For the text-containing cell, return its midpoint in (x, y) coordinate format. 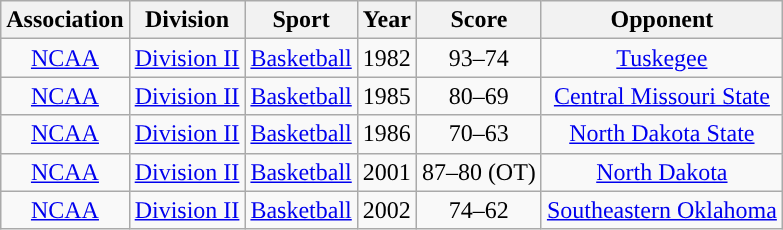
Score (478, 20)
2001 (386, 172)
87–80 (OT) (478, 172)
Central Missouri State (662, 96)
1986 (386, 134)
2002 (386, 210)
Sport (301, 20)
Southeastern Oklahoma (662, 210)
Tuskegee (662, 58)
93–74 (478, 58)
1985 (386, 96)
North Dakota State (662, 134)
70–63 (478, 134)
Opponent (662, 20)
74–62 (478, 210)
Association (65, 20)
North Dakota (662, 172)
Division (187, 20)
1982 (386, 58)
Year (386, 20)
80–69 (478, 96)
